Locate the cell with the specified text and output its [x, y] center coordinate. 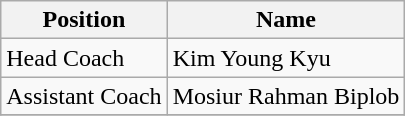
Mosiur Rahman Biplob [286, 96]
Head Coach [84, 58]
Name [286, 20]
Assistant Coach [84, 96]
Kim Young Kyu [286, 58]
Position [84, 20]
